Determine the [x, y] coordinate at the center of the cell enclosing the given text.  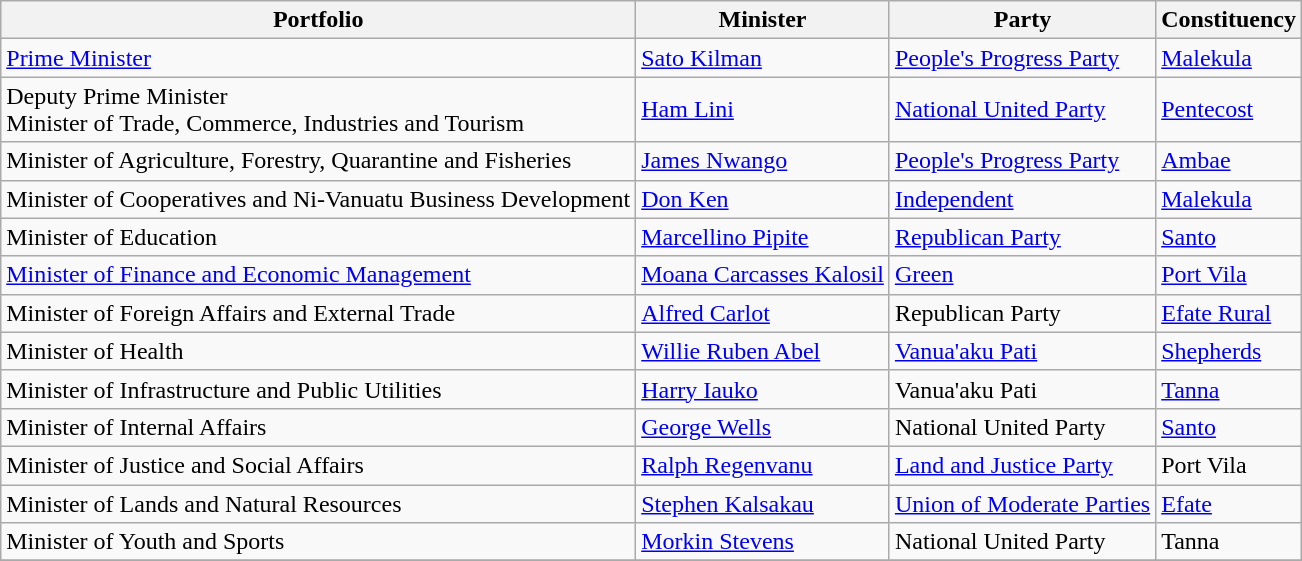
Minister of Education [318, 237]
Don Ken [763, 199]
Minister of Finance and Economic Management [318, 275]
Deputy Prime MinisterMinister of Trade, Commerce, Industries and Tourism [318, 110]
Minister of Health [318, 351]
Land and Justice Party [1022, 465]
Alfred Carlot [763, 313]
Minister of Lands and Natural Resources [318, 503]
Harry Iauko [763, 389]
Minister of Foreign Affairs and External Trade [318, 313]
Morkin Stevens [763, 542]
Sato Kilman [763, 58]
Constituency [1229, 20]
Party [1022, 20]
Portfolio [318, 20]
Willie Ruben Abel [763, 351]
Shepherds [1229, 351]
Pentecost [1229, 110]
Efate [1229, 503]
Marcellino Pipite [763, 237]
Minister of Cooperatives and Ni-Vanuatu Business Development [318, 199]
Minister of Infrastructure and Public Utilities [318, 389]
Minister of Justice and Social Affairs [318, 465]
Efate Rural [1229, 313]
Minister of Agriculture, Forestry, Quarantine and Fisheries [318, 161]
George Wells [763, 427]
Green [1022, 275]
Ham Lini [763, 110]
Minister of Youth and Sports [318, 542]
Prime Minister [318, 58]
Minister [763, 20]
James Nwango [763, 161]
Ambae [1229, 161]
Union of Moderate Parties [1022, 503]
Stephen Kalsakau [763, 503]
Independent [1022, 199]
Minister of Internal Affairs [318, 427]
Ralph Regenvanu [763, 465]
Moana Carcasses Kalosil [763, 275]
